Pinpoint the cell where the given text exists, returning its (X, Y) midpoint coordinate. 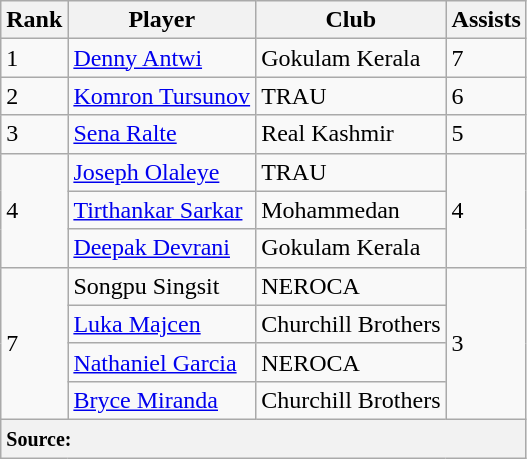
Real Kashmir (351, 134)
2 (34, 96)
5 (486, 134)
Sena Ralte (162, 134)
Mohammedan (351, 210)
Bryce Miranda (162, 400)
6 (486, 96)
Deepak Devrani (162, 248)
Songpu Singsit (162, 286)
Nathaniel Garcia (162, 362)
Club (351, 20)
Denny Antwi (162, 58)
Player (162, 20)
Tirthankar Sarkar (162, 210)
Luka Majcen (162, 324)
1 (34, 58)
Komron Tursunov (162, 96)
Rank (34, 20)
Source: (264, 438)
Assists (486, 20)
Joseph Olaleye (162, 172)
